Pinpoint the cell where the given text exists, returning its (x, y) midpoint coordinate. 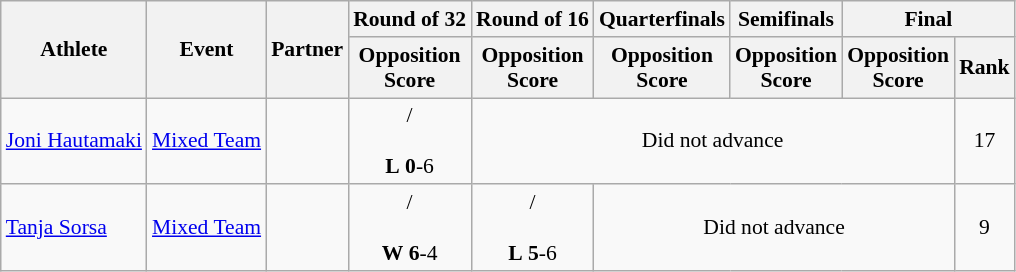
17 (984, 142)
Round of 16 (532, 19)
Tanja Sorsa (74, 228)
Event (206, 50)
Joni Hautamaki (74, 142)
Quarterfinals (662, 19)
9 (984, 228)
Final (928, 19)
/ L 5-6 (532, 228)
Athlete (74, 50)
/ W 6-4 (410, 228)
Rank (984, 68)
Partner (307, 50)
/ L 0-6 (410, 142)
Semifinals (786, 19)
Round of 32 (410, 19)
